Provide the [x, y] coordinate of the cell's center where the given text is located.  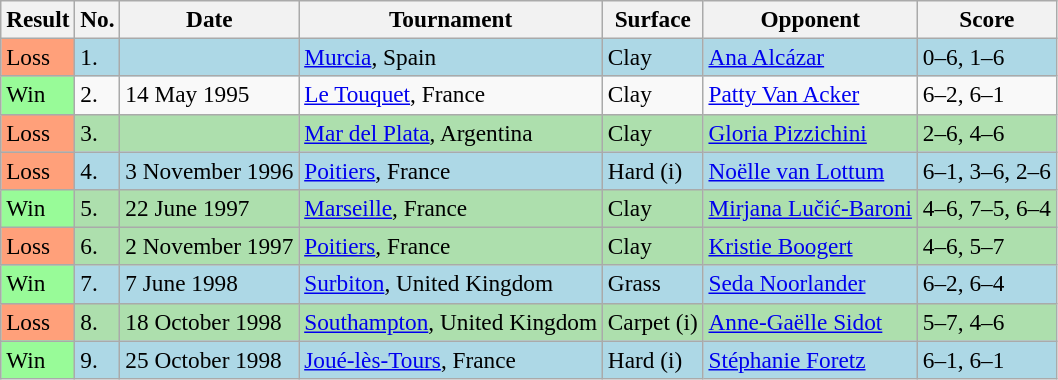
4–6, 5–7 [986, 246]
6–2, 6–4 [986, 284]
No. [98, 19]
2–6, 4–6 [986, 133]
Surbiton, United Kingdom [451, 284]
8. [98, 322]
Kristie Boogert [810, 246]
2. [98, 95]
Carpet (i) [652, 322]
6. [98, 246]
9. [98, 359]
Southampton, United Kingdom [451, 322]
Noëlle van Lottum [810, 170]
Result [38, 19]
4. [98, 170]
Marseille, France [451, 208]
2 November 1997 [210, 246]
Opponent [810, 19]
5. [98, 208]
7. [98, 284]
Mirjana Lučić-Baroni [810, 208]
14 May 1995 [210, 95]
Patty Van Acker [810, 95]
3 November 1996 [210, 170]
5–7, 4–6 [986, 322]
1. [98, 57]
18 October 1998 [210, 322]
25 October 1998 [210, 359]
0–6, 1–6 [986, 57]
Seda Noorlander [810, 284]
Mar del Plata, Argentina [451, 133]
6–1, 6–1 [986, 359]
Score [986, 19]
Joué-lès-Tours, France [451, 359]
4–6, 7–5, 6–4 [986, 208]
Date [210, 19]
Tournament [451, 19]
Surface [652, 19]
3. [98, 133]
6–2, 6–1 [986, 95]
Le Touquet, France [451, 95]
7 June 1998 [210, 284]
Anne-Gaëlle Sidot [810, 322]
Stéphanie Foretz [810, 359]
Murcia, Spain [451, 57]
Gloria Pizzichini [810, 133]
Grass [652, 284]
6–1, 3–6, 2–6 [986, 170]
Ana Alcázar [810, 57]
22 June 1997 [210, 208]
